Pinpoint the cell where the given text exists, returning its [X, Y] midpoint coordinate. 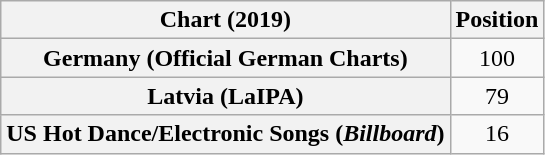
US Hot Dance/Electronic Songs (Billboard) [226, 134]
Germany (Official German Charts) [226, 58]
Latvia (LaIPA) [226, 96]
Chart (2019) [226, 20]
79 [497, 96]
Position [497, 20]
100 [497, 58]
16 [497, 134]
